Find where the given text appears and provide that cell's center as [X, Y] coordinate. 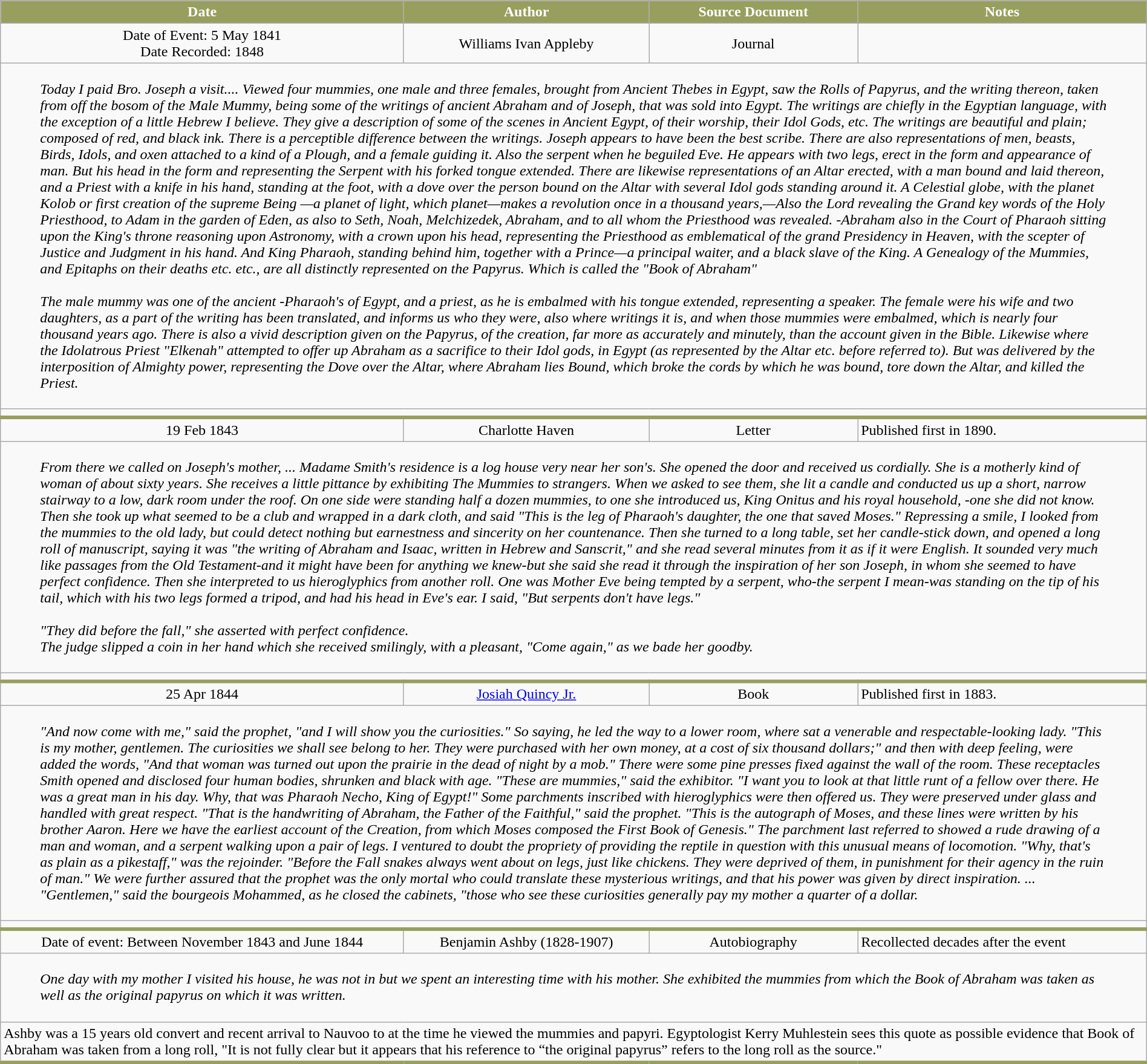
Published first in 1883. [1002, 693]
Notes [1002, 12]
Date of event: Between November 1843 and June 1844 [202, 941]
Date [202, 12]
Letter [754, 429]
Josiah Quincy Jr. [526, 693]
Author [526, 12]
Recollected decades after the event [1002, 941]
Charlotte Haven [526, 429]
Published first in 1890. [1002, 429]
19 Feb 1843 [202, 429]
Book [754, 693]
Autobiography [754, 941]
Date of Event: 5 May 1841 Date Recorded: 1848 [202, 44]
25 Apr 1844 [202, 693]
Journal [754, 44]
Williams Ivan Appleby [526, 44]
Source Document [754, 12]
Benjamin Ashby (1828-1907) [526, 941]
